For the text-containing cell, return its midpoint in [X, Y] coordinate format. 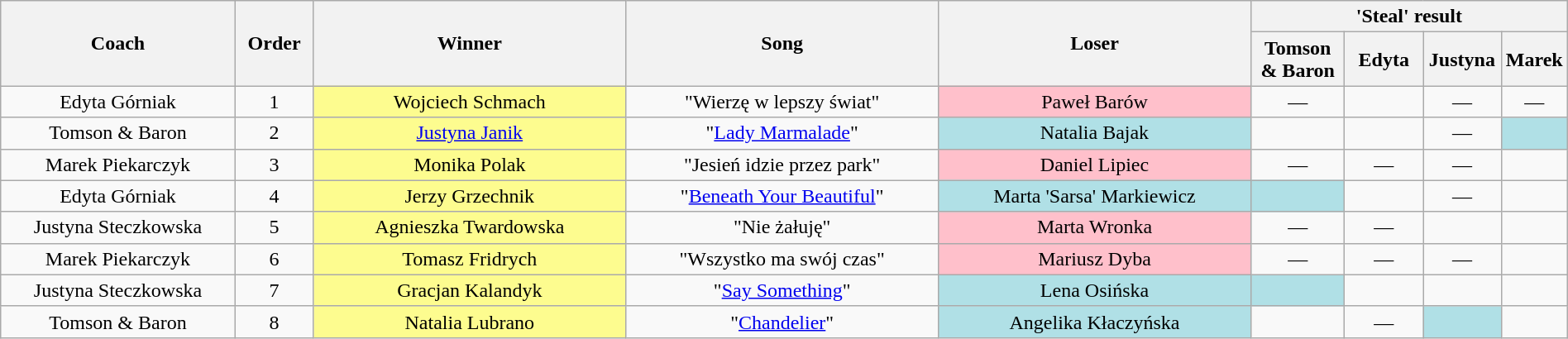
2 [275, 133]
7 [275, 290]
"Beneath Your Beautiful" [782, 196]
8 [275, 322]
5 [275, 227]
Lena Osińska [1095, 290]
Paweł Barów [1095, 102]
"Chandelier" [782, 322]
Mariusz Dyba [1095, 259]
"Wszystko ma swój czas" [782, 259]
Natalia Lubrano [470, 322]
Marta 'Sarsa' Markiewicz [1095, 196]
Edyta [1384, 60]
3 [275, 165]
Song [782, 43]
"Wierzę w lepszy świat" [782, 102]
Monika Polak [470, 165]
Justyna Janik [470, 133]
Gracjan Kalandyk [470, 290]
Wojciech Schmach [470, 102]
'Steal' result [1409, 17]
Tomasz Fridrych [470, 259]
Justyna [1462, 60]
Agnieszka Twardowska [470, 227]
Jerzy Grzechnik [470, 196]
"Nie żałuję" [782, 227]
4 [275, 196]
"Say Something" [782, 290]
Angelika Kłaczyńska [1095, 322]
Marek [1534, 60]
Order [275, 43]
Marta Wronka [1095, 227]
Natalia Bajak [1095, 133]
"Jesień idzie przez park" [782, 165]
6 [275, 259]
Winner [470, 43]
Daniel Lipiec [1095, 165]
1 [275, 102]
Loser [1095, 43]
"Lady Marmalade" [782, 133]
Coach [118, 43]
